Scan for the cell matching the given text and deliver its (X, Y) coordinate at center. 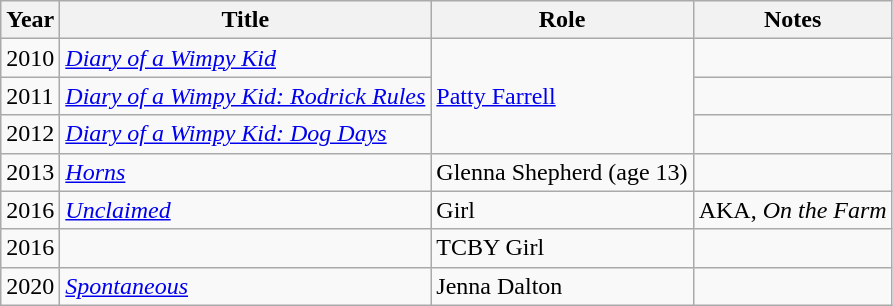
Jenna Dalton (562, 286)
Horns (246, 172)
2013 (30, 172)
Role (562, 20)
Girl (562, 210)
Patty Farrell (562, 96)
Diary of a Wimpy Kid: Dog Days (246, 134)
Year (30, 20)
Diary of a Wimpy Kid (246, 58)
Notes (792, 20)
Unclaimed (246, 210)
AKA, On the Farm (792, 210)
Diary of a Wimpy Kid: Rodrick Rules (246, 96)
Title (246, 20)
Spontaneous (246, 286)
2010 (30, 58)
Glenna Shepherd (age 13) (562, 172)
2012 (30, 134)
TCBY Girl (562, 248)
2020 (30, 286)
2011 (30, 96)
